Detect which cell encompasses the target text, then output its [X, Y] center coordinate. 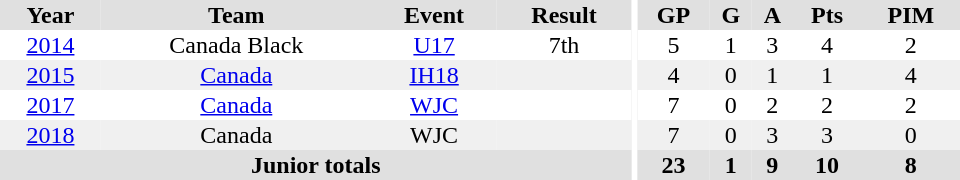
23 [674, 165]
Junior totals [316, 165]
9 [772, 165]
Team [236, 15]
IH18 [434, 75]
Result [564, 15]
GP [674, 15]
7th [564, 45]
Event [434, 15]
2015 [50, 75]
2014 [50, 45]
2017 [50, 105]
A [772, 15]
Year [50, 15]
8 [911, 165]
G [730, 15]
Pts [826, 15]
U17 [434, 45]
5 [674, 45]
PIM [911, 15]
Canada Black [236, 45]
2018 [50, 135]
10 [826, 165]
